Output the (X, Y) coordinate of the center of the cell containing the given text.  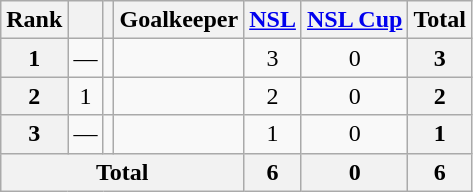
Rank (34, 20)
NSL (273, 20)
NSL Cup (354, 20)
Goalkeeper (179, 20)
